Provide the (x, y) coordinate of the cell's center where the given text is located.  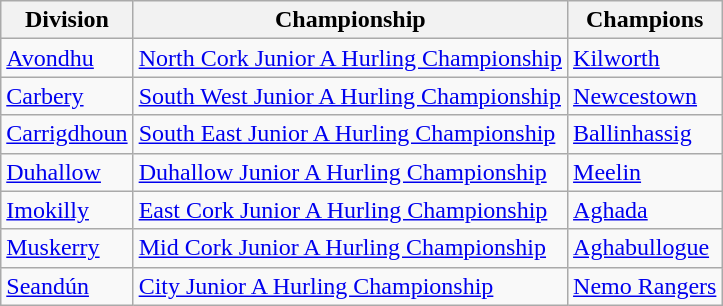
Nemo Rangers (645, 286)
South West Junior A Hurling Championship (350, 96)
Aghabullogue (645, 248)
Championship (350, 20)
Kilworth (645, 58)
Duhallow (67, 172)
Imokilly (67, 210)
Duhallow Junior A Hurling Championship (350, 172)
North Cork Junior A Hurling Championship (350, 58)
Carrigdhoun (67, 134)
Carbery (67, 96)
Champions (645, 20)
East Cork Junior A Hurling Championship (350, 210)
Aghada (645, 210)
Ballinhassig (645, 134)
Division (67, 20)
Avondhu (67, 58)
Seandún (67, 286)
City Junior A Hurling Championship (350, 286)
South East Junior A Hurling Championship (350, 134)
Newcestown (645, 96)
Meelin (645, 172)
Muskerry (67, 248)
Mid Cork Junior A Hurling Championship (350, 248)
